Return [x, y] of the center of cell containing provided text 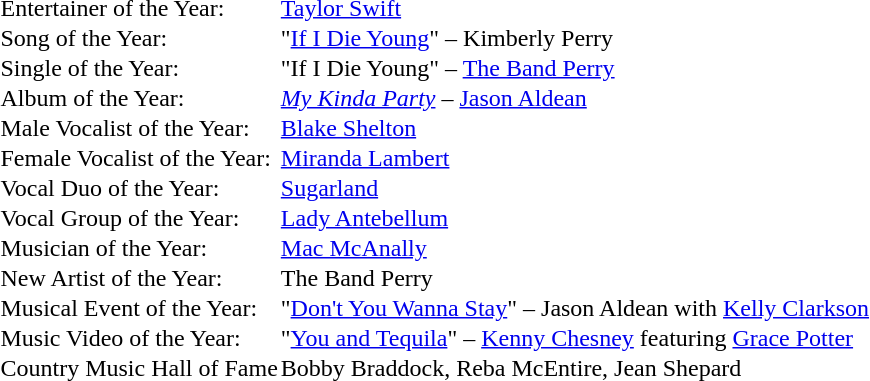
"Don't You Wanna Stay" – Jason Aldean with Kelly Clarkson [574, 308]
Miranda Lambert [574, 158]
Blake Shelton [574, 128]
Mac McAnally [574, 248]
Lady Antebellum [574, 218]
"If I Die Young" – The Band Perry [574, 68]
"You and Tequila" – Kenny Chesney featuring Grace Potter [574, 338]
Sugarland [574, 188]
"If I Die Young" – Kimberly Perry [574, 38]
The Band Perry [574, 278]
My Kinda Party – Jason Aldean [574, 98]
